Return [X, Y] of the center of cell containing provided text 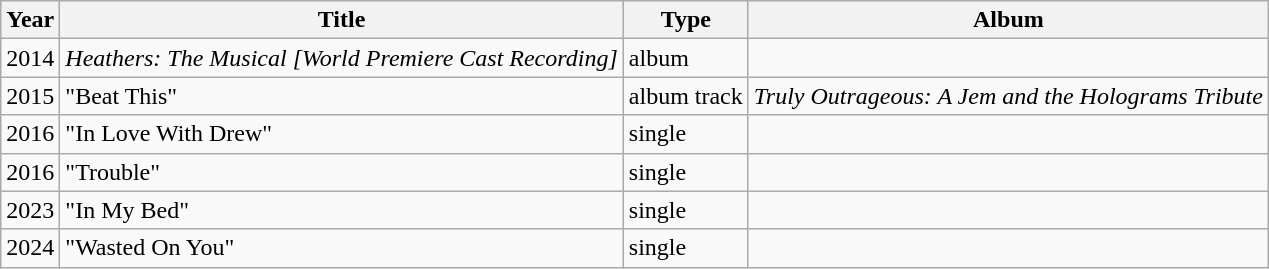
2024 [30, 248]
2023 [30, 210]
2015 [30, 96]
"In Love With Drew" [342, 134]
"Trouble" [342, 172]
Year [30, 20]
Album [1008, 20]
"Wasted On You" [342, 248]
Heathers: The Musical [World Premiere Cast Recording] [342, 58]
2014 [30, 58]
"Beat This" [342, 96]
album [686, 58]
album track [686, 96]
Truly Outrageous: A Jem and the Holograms Tribute [1008, 96]
Type [686, 20]
"In My Bed" [342, 210]
Title [342, 20]
